Return the [X, Y] coordinate for the center point of the cell that contains the specified text.  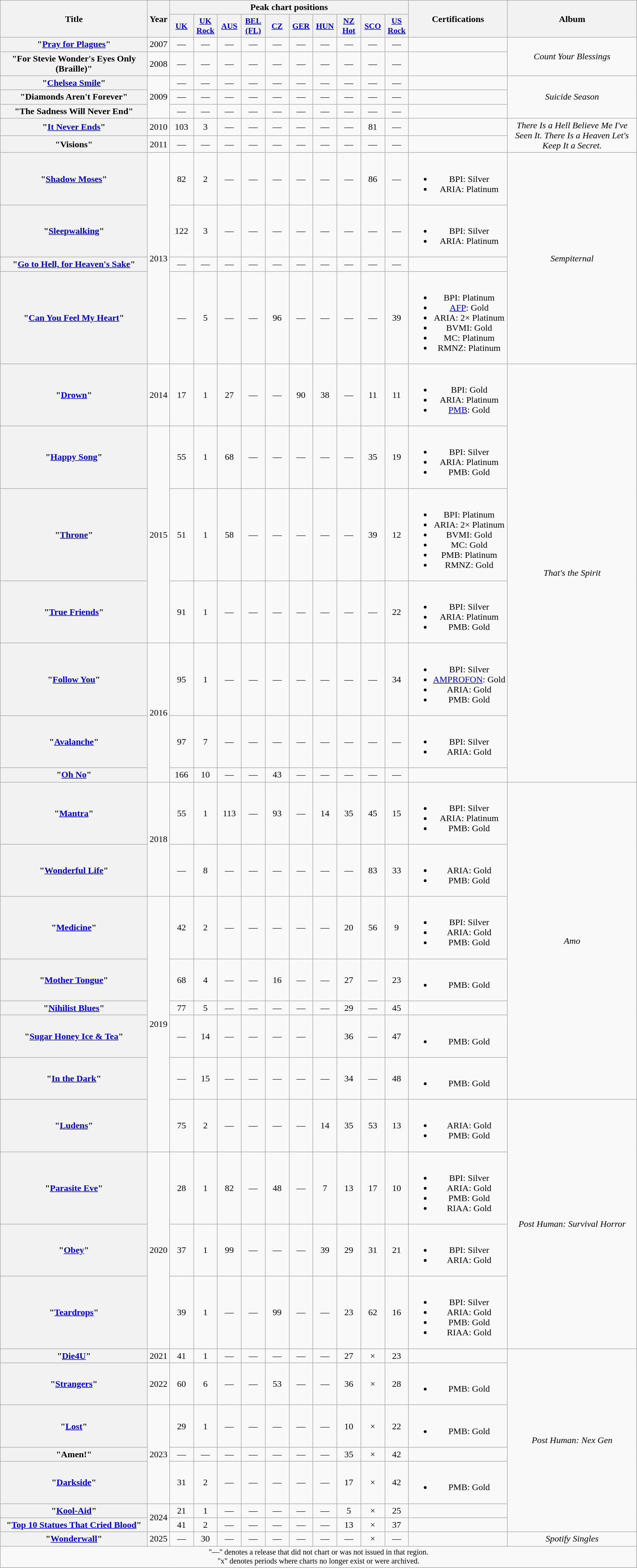
UKRock [205, 26]
62 [373, 1313]
2020 [159, 1250]
"True Friends" [74, 612]
91 [182, 612]
58 [229, 535]
"Kool-Aid" [74, 1511]
BPI: SilverAMPROFON: GoldARIA: GoldPMB: Gold [458, 679]
8 [205, 870]
"Strangers" [74, 1384]
122 [182, 231]
4 [205, 980]
25 [397, 1511]
"Top 10 Statues That Cried Blood" [74, 1525]
83 [373, 870]
2021 [159, 1356]
2015 [159, 535]
"Mantra" [74, 813]
Peak chart positions [289, 7]
BEL(FL) [253, 26]
2010 [159, 127]
BPI: GoldARIA: PlatinumPMB: Gold [458, 395]
2024 [159, 1518]
Post Human: Nex Gen [572, 1440]
113 [229, 813]
UK [182, 26]
2008 [159, 63]
CZ [277, 26]
2019 [159, 1024]
Suicide Season [572, 97]
"Wonderful Life" [74, 870]
"Die4U" [74, 1356]
"Darkside" [74, 1483]
"—" denotes a release that did not chart or was not issued in that region. "x" denotes periods where charts no longer exist or were archived. [319, 1557]
20 [349, 928]
"Teardrops" [74, 1313]
9 [397, 928]
"Throne" [74, 535]
2011 [159, 144]
"Drown" [74, 395]
BPI: SilverARIA: GoldPMB: Gold [458, 928]
75 [182, 1125]
"Happy Song" [74, 457]
"Avalanche" [74, 742]
"Go to Hell, for Heaven's Sake" [74, 264]
"In the Dark" [74, 1078]
96 [277, 318]
"Sleepwalking" [74, 231]
"Pray for Plagues" [74, 44]
2016 [159, 713]
"Shadow Moses" [74, 179]
BPI: PlatinumARIA: 2× PlatinumBVMI: GoldMC: GoldPMB: PlatinumRMNZ: Gold [458, 535]
6 [205, 1384]
166 [182, 775]
HUN [325, 26]
51 [182, 535]
GER [301, 26]
"Oh No" [74, 775]
"The Sadness Will Never End" [74, 111]
"Parasite Eve" [74, 1188]
19 [397, 457]
Certifications [458, 19]
90 [301, 395]
93 [277, 813]
103 [182, 127]
That's the Spirit [572, 573]
"Sugar Honey Ice & Tea" [74, 1036]
"Lost" [74, 1426]
"Obey" [74, 1250]
2007 [159, 44]
30 [205, 1539]
"Nihilist Blues" [74, 1008]
NZHot [349, 26]
12 [397, 535]
BPI: PlatinumAFP: GoldARIA: 2× PlatinumBVMI: GoldMC: PlatinumRMNZ: Platinum [458, 318]
"It Never Ends" [74, 127]
USRock [397, 26]
Spotify Singles [572, 1539]
77 [182, 1008]
2013 [159, 258]
"Wonderwall" [74, 1539]
38 [325, 395]
"Mother Tongue" [74, 980]
2009 [159, 97]
Count Your Blessings [572, 57]
There Is a Hell Believe Me I've Seen It. There Is a Heaven Let's Keep It a Secret. [572, 135]
33 [397, 870]
95 [182, 679]
Amo [572, 940]
97 [182, 742]
"Ludens" [74, 1125]
Album [572, 19]
2025 [159, 1539]
Post Human: Survival Horror [572, 1224]
Title [74, 19]
Sempiternal [572, 258]
81 [373, 127]
AUS [229, 26]
SCO [373, 26]
2018 [159, 839]
"Medicine" [74, 928]
"Amen!" [74, 1454]
"Can You Feel My Heart" [74, 318]
"Visions" [74, 144]
Year [159, 19]
2022 [159, 1384]
"Follow You" [74, 679]
"Chelsea Smile" [74, 83]
86 [373, 179]
60 [182, 1384]
2014 [159, 395]
47 [397, 1036]
56 [373, 928]
43 [277, 775]
2023 [159, 1454]
"For Stevie Wonder's Eyes Only (Braille)" [74, 63]
"Diamonds Aren't Forever" [74, 97]
